Return the (x, y) coordinate for the center point of the cell that contains the specified text.  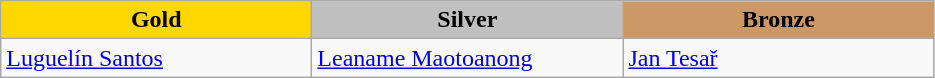
Jan Tesař (778, 58)
Silver (468, 20)
Gold (156, 20)
Luguelín Santos (156, 58)
Bronze (778, 20)
Leaname Maotoanong (468, 58)
